Provide the [X, Y] coordinate of the cell's center where the given text is located.  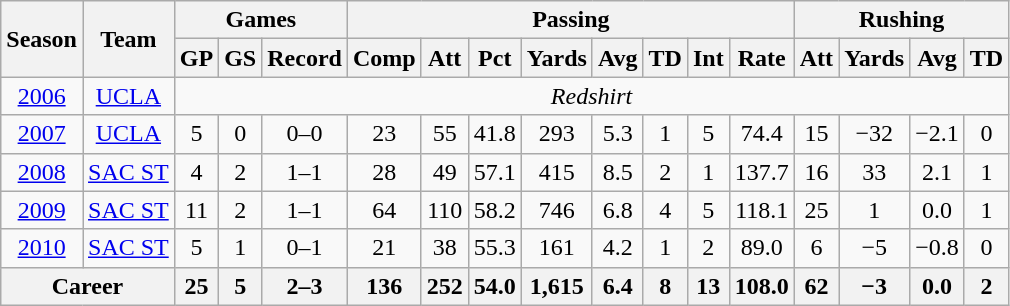
Career [88, 286]
2009 [42, 210]
−3 [874, 286]
8.5 [618, 172]
−2.1 [938, 134]
Record [305, 58]
4.2 [618, 248]
2010 [42, 248]
49 [444, 172]
0–0 [305, 134]
23 [384, 134]
62 [816, 286]
Comp [384, 58]
41.8 [494, 134]
16 [816, 172]
0–1 [305, 248]
GS [240, 58]
293 [556, 134]
8 [665, 286]
Pct [494, 58]
11 [196, 210]
Season [42, 39]
54.0 [494, 286]
2007 [42, 134]
Rate [762, 58]
108.0 [762, 286]
746 [556, 210]
6.8 [618, 210]
2006 [42, 96]
74.4 [762, 134]
Redshirt [591, 96]
Int [708, 58]
2008 [42, 172]
2.1 [938, 172]
6.4 [618, 286]
55 [444, 134]
58.2 [494, 210]
−0.8 [938, 248]
Team [128, 39]
137.7 [762, 172]
1,615 [556, 286]
118.1 [762, 210]
110 [444, 210]
21 [384, 248]
33 [874, 172]
64 [384, 210]
252 [444, 286]
57.1 [494, 172]
415 [556, 172]
28 [384, 172]
−5 [874, 248]
Rushing [901, 20]
2–3 [305, 286]
6 [816, 248]
55.3 [494, 248]
38 [444, 248]
136 [384, 286]
15 [816, 134]
Passing [570, 20]
13 [708, 286]
Games [260, 20]
89.0 [762, 248]
−32 [874, 134]
161 [556, 248]
GP [196, 58]
5.3 [618, 134]
